Detect which cell encompasses the target text, then output its (x, y) center coordinate. 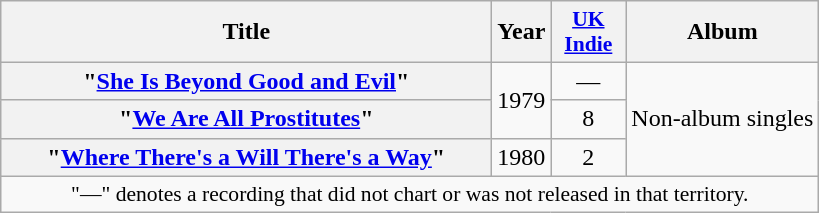
Year (522, 32)
Album (722, 32)
2 (588, 157)
"She Is Beyond Good and Evil" (246, 81)
— (588, 81)
Non-album singles (722, 119)
Title (246, 32)
1979 (522, 100)
"Where There's a Will There's a Way" (246, 157)
1980 (522, 157)
UK Indie (588, 32)
8 (588, 119)
"We Are All Prostitutes" (246, 119)
"—" denotes a recording that did not chart or was not released in that territory. (410, 194)
